For the text-containing cell, return its midpoint in (X, Y) coordinate format. 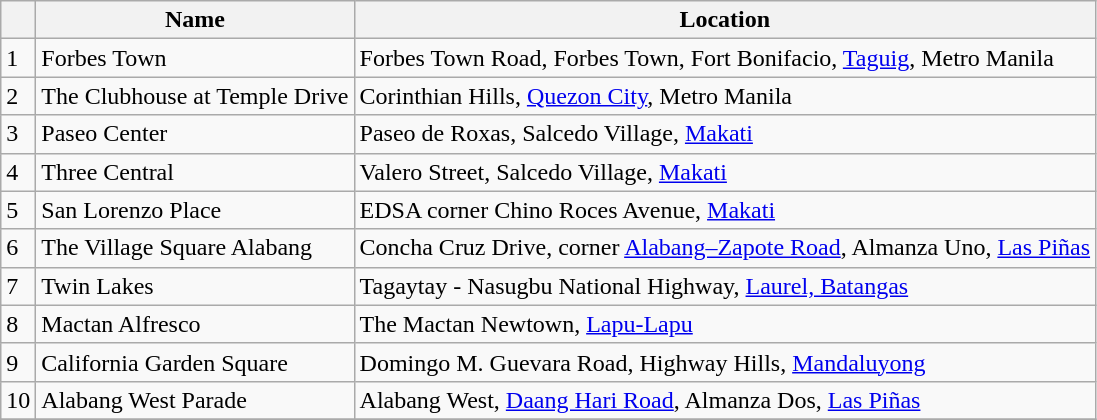
The Village Square Alabang (195, 248)
EDSA corner Chino Roces Avenue, Makati (725, 210)
Location (725, 20)
2 (18, 96)
Tagaytay - Nasugbu National Highway, Laurel, Batangas (725, 286)
Mactan Alfresco (195, 324)
Alabang West, Daang Hari Road, Almanza Dos, Las Piñas (725, 400)
Domingo M. Guevara Road, Highway Hills, Mandaluyong (725, 362)
Forbes Town Road, Forbes Town, Fort Bonifacio, Taguig, Metro Manila (725, 58)
Corinthian Hills, Quezon City, Metro Manila (725, 96)
1 (18, 58)
Twin Lakes (195, 286)
The Clubhouse at Temple Drive (195, 96)
Name (195, 20)
3 (18, 134)
10 (18, 400)
San Lorenzo Place (195, 210)
Three Central (195, 172)
5 (18, 210)
Valero Street, Salcedo Village, Makati (725, 172)
The Mactan Newtown, Lapu-Lapu (725, 324)
Concha Cruz Drive, corner Alabang–Zapote Road, Almanza Uno, Las Piñas (725, 248)
9 (18, 362)
Paseo de Roxas, Salcedo Village, Makati (725, 134)
6 (18, 248)
Alabang West Parade (195, 400)
4 (18, 172)
8 (18, 324)
7 (18, 286)
California Garden Square (195, 362)
Forbes Town (195, 58)
Paseo Center (195, 134)
